Return [x, y] of the center of cell containing provided text 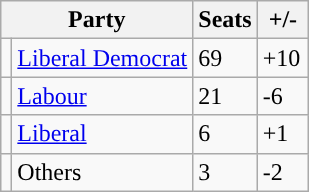
+10 [282, 58]
6 [225, 134]
3 [225, 172]
+1 [282, 134]
21 [225, 96]
Others [102, 172]
Party [97, 20]
-2 [282, 172]
Seats [225, 20]
Labour [102, 96]
Liberal [102, 134]
Liberal Democrat [102, 58]
+/- [282, 20]
69 [225, 58]
-6 [282, 96]
